From the cell containing the given text, extract its center point as [x, y] coordinate. 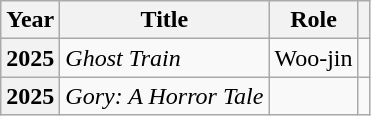
Title [164, 20]
Ghost Train [164, 58]
Year [30, 20]
Gory: A Horror Tale [164, 96]
Woo-jin [314, 58]
Role [314, 20]
